Extract the (x, y) coordinate from the center of the cell holding the provided text.  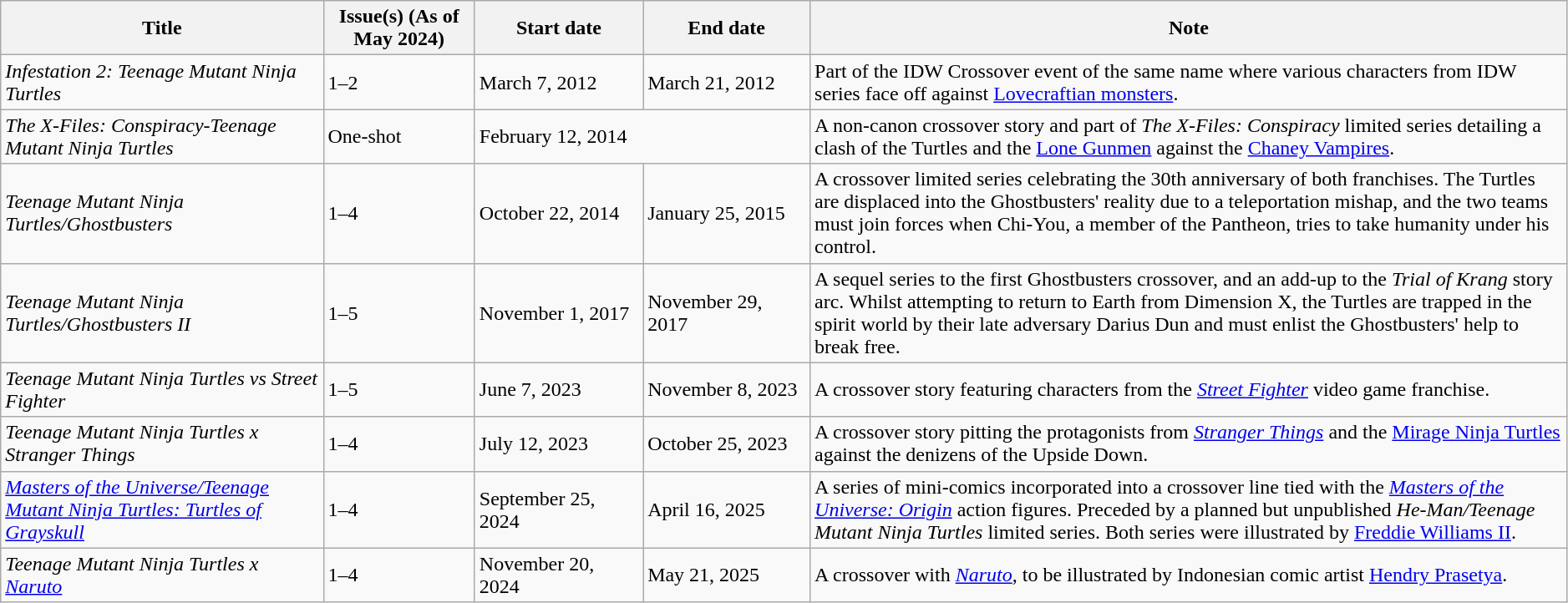
November 20, 2024 (558, 575)
November 29, 2017 (727, 312)
March 21, 2012 (727, 82)
Teenage Mutant Ninja Turtles/Ghostbusters II (162, 312)
May 21, 2025 (727, 575)
October 25, 2023 (727, 444)
Issue(s) (As of May 2024) (399, 28)
Title (162, 28)
Infestation 2: Teenage Mutant Ninja Turtles (162, 82)
End date (727, 28)
November 1, 2017 (558, 312)
The X-Files: Conspiracy-Teenage Mutant Ninja Turtles (162, 137)
Teenage Mutant Ninja Turtles vs Street Fighter (162, 389)
February 12, 2014 (642, 137)
1–2 (399, 82)
One-shot (399, 137)
Teenage Mutant Ninja Turtles x Naruto (162, 575)
July 12, 2023 (558, 444)
March 7, 2012 (558, 82)
Teenage Mutant Ninja Turtles x Stranger Things (162, 444)
Part of the IDW Crossover event of the same name where various characters from IDW series face off against Lovecraftian monsters. (1190, 82)
November 8, 2023 (727, 389)
September 25, 2024 (558, 509)
A crossover story pitting the protagonists from Stranger Things and the Mirage Ninja Turtles against the denizens of the Upside Down. (1190, 444)
Masters of the Universe/Teenage Mutant Ninja Turtles: Turtles of Grayskull (162, 509)
April 16, 2025 (727, 509)
Note (1190, 28)
January 25, 2015 (727, 214)
A crossover story featuring characters from the Street Fighter video game franchise. (1190, 389)
June 7, 2023 (558, 389)
A crossover with Naruto, to be illustrated by Indonesian comic artist Hendry Prasetya. (1190, 575)
October 22, 2014 (558, 214)
Start date (558, 28)
Teenage Mutant Ninja Turtles/Ghostbusters (162, 214)
